From the cell containing the given text, extract its center point as (x, y) coordinate. 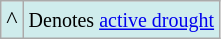
^ (12, 20)
Denotes active drought (122, 20)
